Search for the cell housing the specified text and yield its (X, Y) center coordinate. 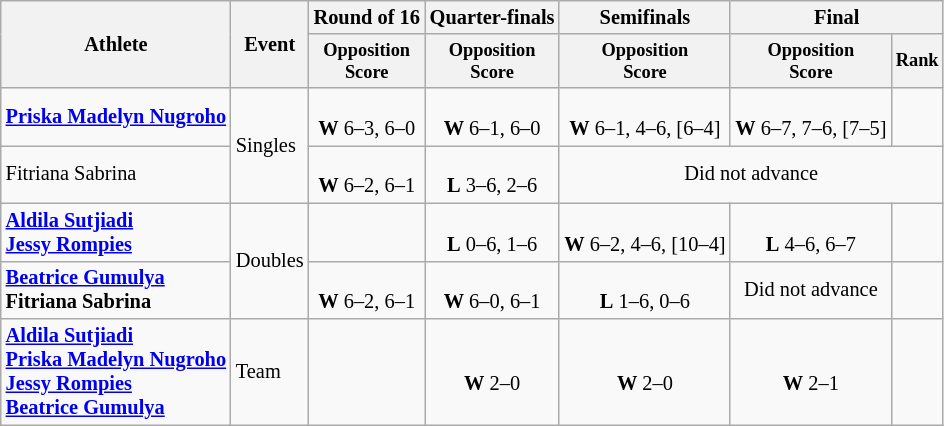
Priska Madelyn Nugroho (116, 117)
Rank (917, 61)
Fitriana Sabrina (116, 174)
W 2–1 (810, 371)
L 4–6, 6–7 (810, 232)
Aldila SutjiadiPriska Madelyn NugrohoJessy RompiesBeatrice Gumulya (116, 371)
W 6–1, 6–0 (492, 117)
W 6–1, 4–6, [6–4] (644, 117)
Round of 16 (367, 17)
W 6–2, 4–6, [10–4] (644, 232)
Team (270, 371)
W 6–0, 6–1 (492, 290)
Beatrice GumulyaFitriana Sabrina (116, 290)
Semifinals (644, 17)
Athlete (116, 44)
L 0–6, 1–6 (492, 232)
Aldila SutjiadiJessy Rompies (116, 232)
Singles (270, 146)
W 6–3, 6–0 (367, 117)
Event (270, 44)
L 3–6, 2–6 (492, 174)
L 1–6, 0–6 (644, 290)
Final (836, 17)
Quarter-finals (492, 17)
W 6–7, 7–6, [7–5] (810, 117)
Doubles (270, 260)
